Locate the cell with the specified text and output its (X, Y) center coordinate. 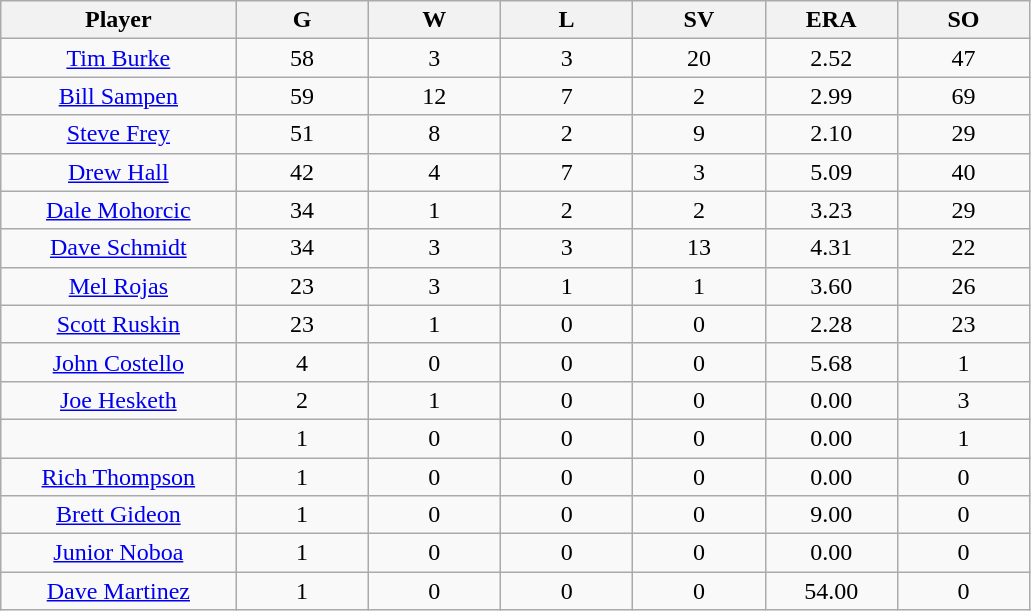
Dave Martinez (118, 591)
9 (699, 134)
54.00 (831, 591)
2.99 (831, 96)
22 (963, 248)
Drew Hall (118, 172)
42 (302, 172)
9.00 (831, 515)
Tim Burke (118, 58)
5.09 (831, 172)
5.68 (831, 362)
SV (699, 20)
Steve Frey (118, 134)
Dale Mohorcic (118, 210)
2.52 (831, 58)
12 (434, 96)
8 (434, 134)
W (434, 20)
Junior Noboa (118, 553)
51 (302, 134)
40 (963, 172)
Bill Sampen (118, 96)
L (566, 20)
59 (302, 96)
69 (963, 96)
Player (118, 20)
47 (963, 58)
Mel Rojas (118, 286)
2.10 (831, 134)
26 (963, 286)
13 (699, 248)
SO (963, 20)
ERA (831, 20)
John Costello (118, 362)
Brett Gideon (118, 515)
Joe Hesketh (118, 400)
3.23 (831, 210)
Rich Thompson (118, 477)
20 (699, 58)
2.28 (831, 324)
Dave Schmidt (118, 248)
4.31 (831, 248)
58 (302, 58)
G (302, 20)
3.60 (831, 286)
Scott Ruskin (118, 324)
